Identify which cell holds the provided text, then report its [X, Y] central coordinate. 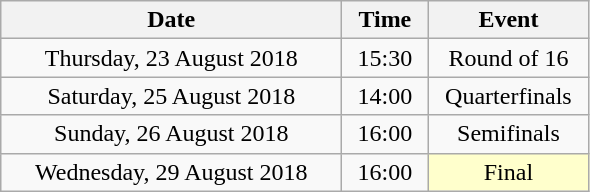
Semifinals [508, 134]
Quarterfinals [508, 96]
14:00 [385, 96]
Sunday, 26 August 2018 [172, 134]
Event [508, 20]
Time [385, 20]
Round of 16 [508, 58]
Thursday, 23 August 2018 [172, 58]
15:30 [385, 58]
Final [508, 172]
Date [172, 20]
Saturday, 25 August 2018 [172, 96]
Wednesday, 29 August 2018 [172, 172]
